Capture the cell that displays the provided text and extract its (X, Y) central coordinate. 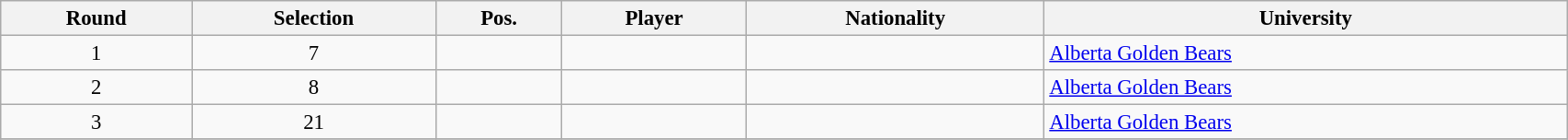
2 (96, 87)
Player (654, 18)
Round (96, 18)
University (1306, 18)
3 (96, 122)
Nationality (895, 18)
Selection (313, 18)
Pos. (500, 18)
1 (96, 53)
21 (313, 122)
7 (313, 53)
8 (313, 87)
